Locate the cell with the specified text and output its [X, Y] center coordinate. 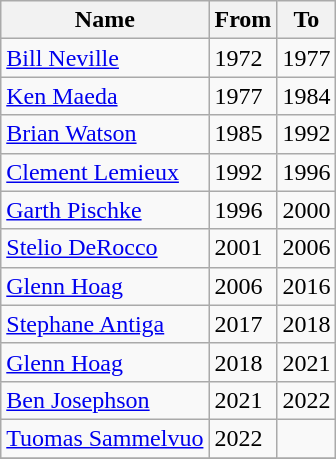
Stephane Antiga [105, 324]
Ken Maeda [105, 96]
Tuomas Sammelvuo [105, 438]
1972 [243, 58]
Name [105, 20]
1984 [306, 96]
2000 [306, 210]
To [306, 20]
From [243, 20]
1985 [243, 134]
2001 [243, 248]
Garth Pischke [105, 210]
Clement Lemieux [105, 172]
Ben Josephson [105, 400]
Stelio DeRocco [105, 248]
Bill Neville [105, 58]
2016 [306, 286]
2017 [243, 324]
Brian Watson [105, 134]
